Scan for the cell matching the given text and deliver its (x, y) coordinate at center. 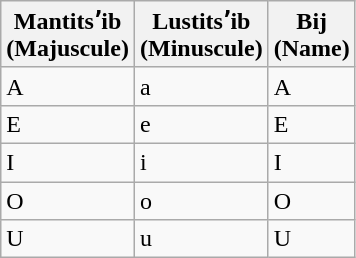
a (201, 86)
Bij(Name) (312, 34)
Lustitsʼib(Minuscule) (201, 34)
o (201, 201)
i (201, 162)
e (201, 124)
Mantitsʼib(Majuscule) (68, 34)
u (201, 239)
